Output the [X, Y] coordinate of the center of the cell containing the given text.  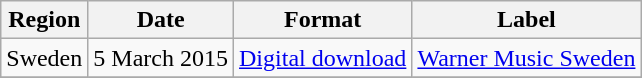
Region [44, 20]
5 March 2015 [161, 58]
Digital download [323, 58]
Format [323, 20]
Label [526, 20]
Sweden [44, 58]
Warner Music Sweden [526, 58]
Date [161, 20]
